Locate the cell with the specified text and output its (x, y) center coordinate. 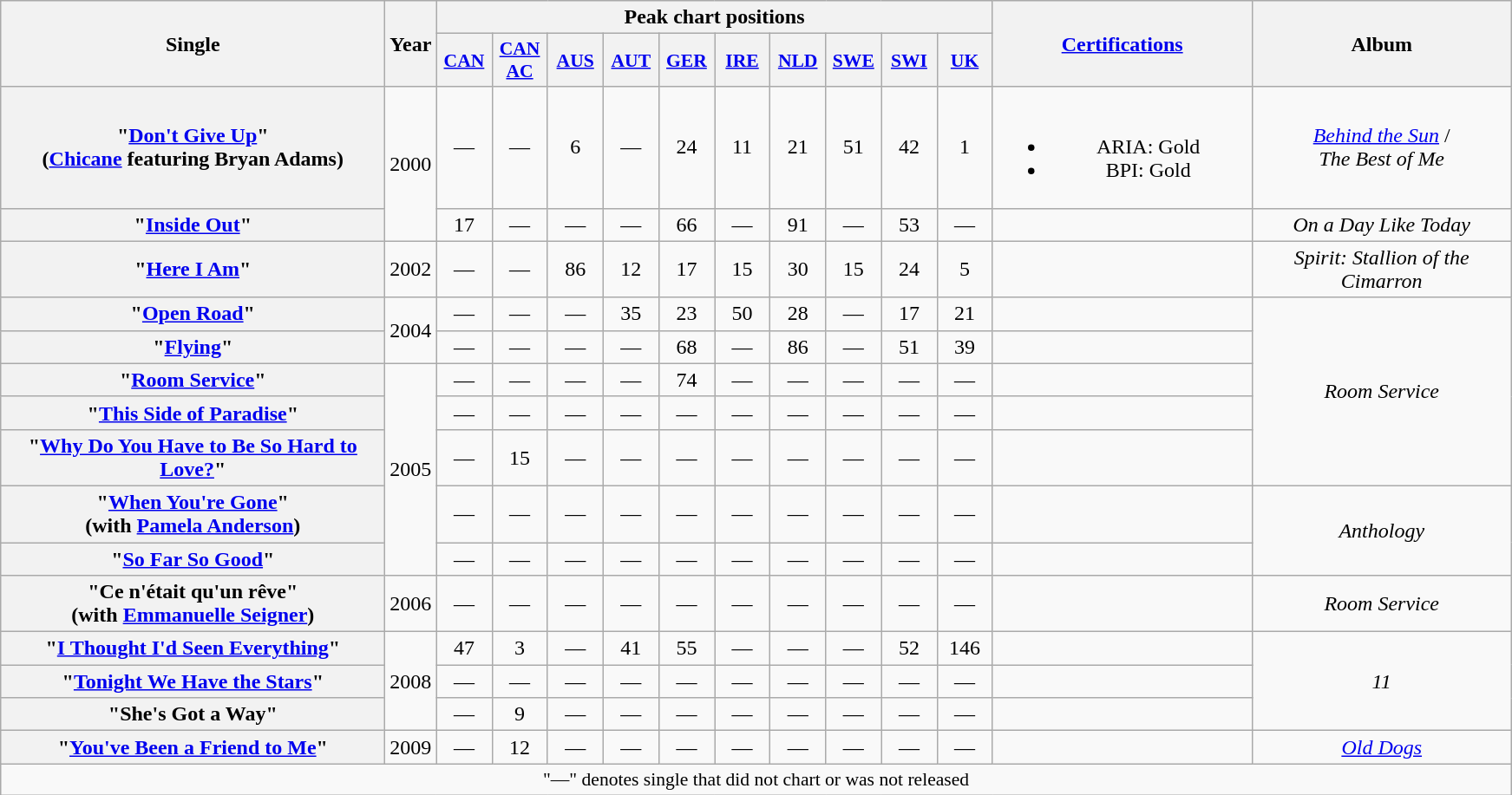
42 (909, 147)
AUT (631, 61)
2005 (411, 469)
CAN AC (520, 61)
23 (686, 314)
Behind the Sun / The Best of Me (1381, 147)
50 (743, 314)
47 (464, 648)
2004 (411, 330)
On a Day Like Today (1381, 225)
2000 (411, 164)
9 (520, 714)
2009 (411, 747)
Old Dogs (1381, 747)
39 (965, 347)
41 (631, 648)
GER (686, 61)
"So Far So Good" (193, 559)
AUS (575, 61)
"You've Been a Friend to Me" (193, 747)
2008 (411, 681)
Single (193, 43)
"—" denotes single that did not chart or was not released (756, 779)
52 (909, 648)
IRE (743, 61)
UK (965, 61)
"She's Got a Way" (193, 714)
"Open Road" (193, 314)
ARIA: GoldBPI: Gold (1123, 147)
"Here I Am" (193, 269)
2006 (411, 603)
Certifications (1123, 43)
91 (798, 225)
Anthology (1381, 531)
"I Thought I'd Seen Everything" (193, 648)
"Don't Give Up" (Chicane featuring Bryan Adams) (193, 147)
2002 (411, 269)
"Flying" (193, 347)
"Why Do You Have to Be So Hard to Love?" (193, 458)
68 (686, 347)
SWE (854, 61)
3 (520, 648)
146 (965, 648)
"Tonight We Have the Stars" (193, 681)
NLD (798, 61)
28 (798, 314)
Peak chart positions (715, 17)
"Ce n'était qu'un rêve" (with Emmanuelle Seigner) (193, 603)
Year (411, 43)
"When You're Gone" (with Pamela Anderson) (193, 513)
30 (798, 269)
55 (686, 648)
CAN (464, 61)
1 (965, 147)
SWI (909, 61)
6 (575, 147)
66 (686, 225)
74 (686, 380)
"This Side of Paradise" (193, 413)
53 (909, 225)
Album (1381, 43)
5 (965, 269)
"Inside Out" (193, 225)
"Room Service" (193, 380)
Spirit: Stallion of theCimarron (1381, 269)
35 (631, 314)
